Return the (X, Y) coordinate for the center point of the cell that contains the specified text.  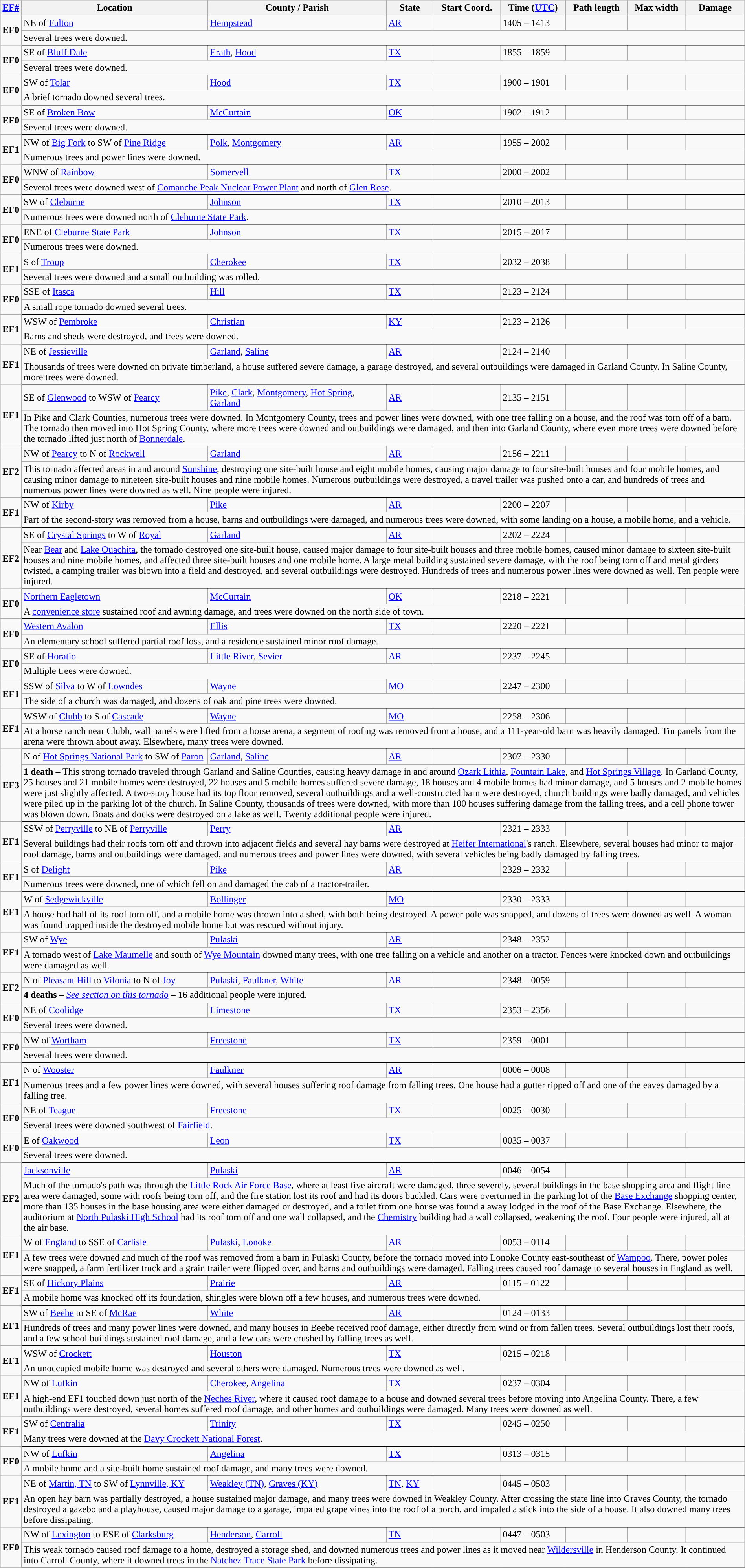
N of Pleasant Hill to Vilonia to N of Joy (115, 980)
Hempstead (297, 23)
2010 – 2013 (533, 202)
TN, KY (409, 1484)
N of Wooster (115, 1070)
SW of Centralia (115, 1424)
Weakley (TN), Graves (KY) (297, 1484)
0053 – 0114 (533, 1242)
A mobile home and a site-built home sustained roof damage, and many trees were downed. (383, 1469)
Pulaski, Lonoke (297, 1242)
NW of Wortham (115, 1040)
2348 – 0059 (533, 980)
0115 – 0122 (533, 1283)
Somervell (297, 172)
Angelina (297, 1454)
A mobile home was knocked off its foundation, shingles were blown off a few houses, and numerous trees were downed. (383, 1298)
2353 – 2356 (533, 1010)
2321 – 2333 (533, 829)
2123 – 2124 (533, 292)
2237 – 2245 (533, 656)
2135 – 2151 (533, 397)
2330 – 2333 (533, 899)
1855 – 1859 (533, 53)
NE of Martin, TN to SW of Lynnville, KY (115, 1484)
Max width (657, 8)
W of England to SSE of Carlisle (115, 1242)
SW of Beebe to SE of McRae (115, 1313)
NE of Teague (115, 1111)
Limestone (297, 1010)
SSE of Itasca (115, 292)
Little River, Sevier (297, 656)
2156 – 2211 (533, 454)
SE of Hickory Plains (115, 1283)
EF# (11, 8)
0447 – 0503 (533, 1535)
0025 – 0030 (533, 1111)
Several trees were downed and a small outbuilding was rolled. (383, 277)
SE of Bluff Dale (115, 53)
NE of Coolidge (115, 1010)
2000 – 2002 (533, 172)
4 deaths – See section on this tornado – 16 additional people were injured. (383, 995)
Leon (297, 1140)
0237 – 0304 (533, 1383)
Houston (297, 1353)
A convenience store sustained roof and awning damage, and trees were downed on the north side of town. (383, 611)
SSW of Silva to W of Lowndes (115, 686)
Numerous trees were downed. (383, 247)
An unoccupied mobile home was destroyed and several others were damaged. Numerous trees were downed as well. (383, 1368)
NW of Big Fork to SW of Pine Ridge (115, 142)
S of Delight (115, 869)
0035 – 0037 (533, 1140)
A small rope tornado downed several trees. (383, 307)
ENE of Cleburne State Park (115, 232)
Cherokee, Angelina (297, 1383)
Numerous trees were downed, one of which fell on and damaged the cab of a tractor-trailer. (383, 884)
TN (409, 1535)
Time (UTC) (533, 8)
1900 – 1901 (533, 82)
SE of Broken Bow (115, 112)
S of Troup (115, 262)
W of Sedgewickville (115, 899)
Perry (297, 829)
Numerous trees and power lines were downed. (383, 157)
SE of Horatio (115, 656)
2307 – 2330 (533, 756)
2359 – 0001 (533, 1040)
NE of Fulton (115, 23)
1902 – 1912 (533, 112)
E of Oakwood (115, 1140)
Ellis (297, 626)
Polk, Montgomery (297, 142)
SSW of Perryville to NE of Perryville (115, 829)
Start Coord. (467, 8)
2348 – 2352 (533, 940)
0245 – 0250 (533, 1424)
Western Avalon (115, 626)
1405 – 1413 (533, 23)
Faulkner (297, 1070)
2247 – 2300 (533, 686)
Pulaski, Faulkner, White (297, 980)
2202 – 2224 (533, 535)
Hood (297, 82)
0445 – 0503 (533, 1484)
SW of Cleburne (115, 202)
Jacksonville (115, 1170)
2220 – 2221 (533, 626)
Damage (715, 8)
A brief tornado downed several trees. (383, 97)
SW of Wye (115, 940)
NW of Kirby (115, 505)
Several trees were downed west of Comanche Peak Nuclear Power Plant and north of Glen Rose. (383, 187)
2015 – 2017 (533, 232)
Path length (596, 8)
2218 – 2221 (533, 596)
Christian (297, 322)
NW of Pearcy to N of Rockwell (115, 454)
2123 – 2126 (533, 322)
SW of Tolar (115, 82)
2032 – 2038 (533, 262)
2329 – 2332 (533, 869)
WSW of Clubb to S of Cascade (115, 716)
An elementary school suffered partial roof loss, and a residence sustained minor roof damage. (383, 641)
2124 – 2140 (533, 351)
KY (409, 322)
0046 – 0054 (533, 1170)
County / Parish (297, 8)
Henderson, Carroll (297, 1535)
Many trees were downed at the Davy Crockett National Forest. (383, 1439)
SE of Crystal Springs to W of Royal (115, 535)
Bollinger (297, 899)
NE of Jessieville (115, 351)
Barns and sheds were destroyed, and trees were downed. (383, 337)
1955 – 2002 (533, 142)
0215 – 0218 (533, 1353)
State (409, 8)
White (297, 1313)
Several trees were downed southwest of Fairfield. (383, 1125)
The side of a church was damaged, and dozens of oak and pine trees were downed. (383, 701)
Erath, Hood (297, 53)
WNW of Rainbow (115, 172)
N of Hot Springs National Park to SW of Paron (115, 756)
Northern Eagletown (115, 596)
Pike, Clark, Montgomery, Hot Spring, Garland (297, 397)
WSW of Crockett (115, 1353)
Cherokee (297, 262)
Prairie (297, 1283)
Numerous trees were downed north of Cleburne State Park. (383, 217)
2200 – 2207 (533, 505)
0006 – 0008 (533, 1070)
Trinity (297, 1424)
0124 – 0133 (533, 1313)
Hill (297, 292)
Location (115, 8)
WSW of Pembroke (115, 322)
SE of Glenwood to WSW of Pearcy (115, 397)
0313 – 0315 (533, 1454)
Multiple trees were downed. (383, 671)
NW of Lexington to ESE of Clarksburg (115, 1535)
2258 – 2306 (533, 716)
EF3 (11, 785)
